Pinpoint the cell where the given text exists, returning its (x, y) midpoint coordinate. 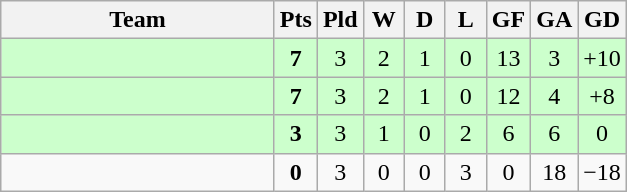
4 (554, 96)
D (424, 20)
−18 (602, 172)
12 (508, 96)
Pts (296, 20)
+8 (602, 96)
GF (508, 20)
+10 (602, 58)
Pld (340, 20)
L (466, 20)
GA (554, 20)
13 (508, 58)
W (384, 20)
18 (554, 172)
GD (602, 20)
Team (138, 20)
